Pinpoint the cell where the given text exists, returning its [X, Y] midpoint coordinate. 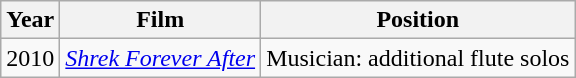
Film [160, 20]
Musician: additional flute solos [418, 58]
Position [418, 20]
Year [30, 20]
2010 [30, 58]
Shrek Forever After [160, 58]
